Find where the given text appears and provide that cell's center as [X, Y] coordinate. 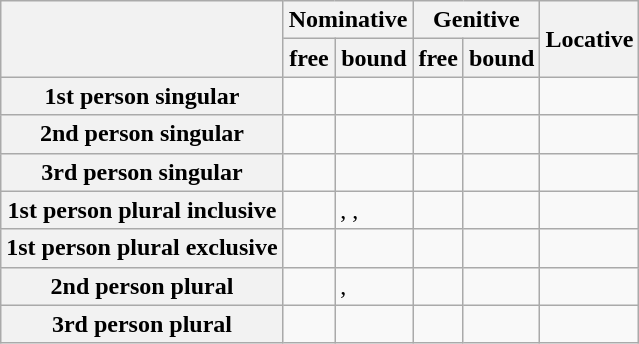
Genitive [476, 20]
1st person plural exclusive [142, 248]
Locative [590, 39]
, , [374, 210]
, [374, 286]
3rd person plural [142, 324]
3rd person singular [142, 172]
1st person plural inclusive [142, 210]
2nd person plural [142, 286]
2nd person singular [142, 134]
1st person singular [142, 96]
Nominative [348, 20]
